Capture the cell that displays the provided text and extract its (X, Y) central coordinate. 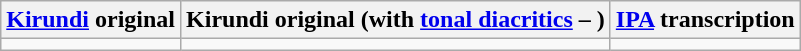
IPA transcription (705, 20)
Kirundi original (with tonal diacritics – ) (396, 20)
Kirundi original (91, 20)
